Capture the cell that displays the provided text and extract its (X, Y) central coordinate. 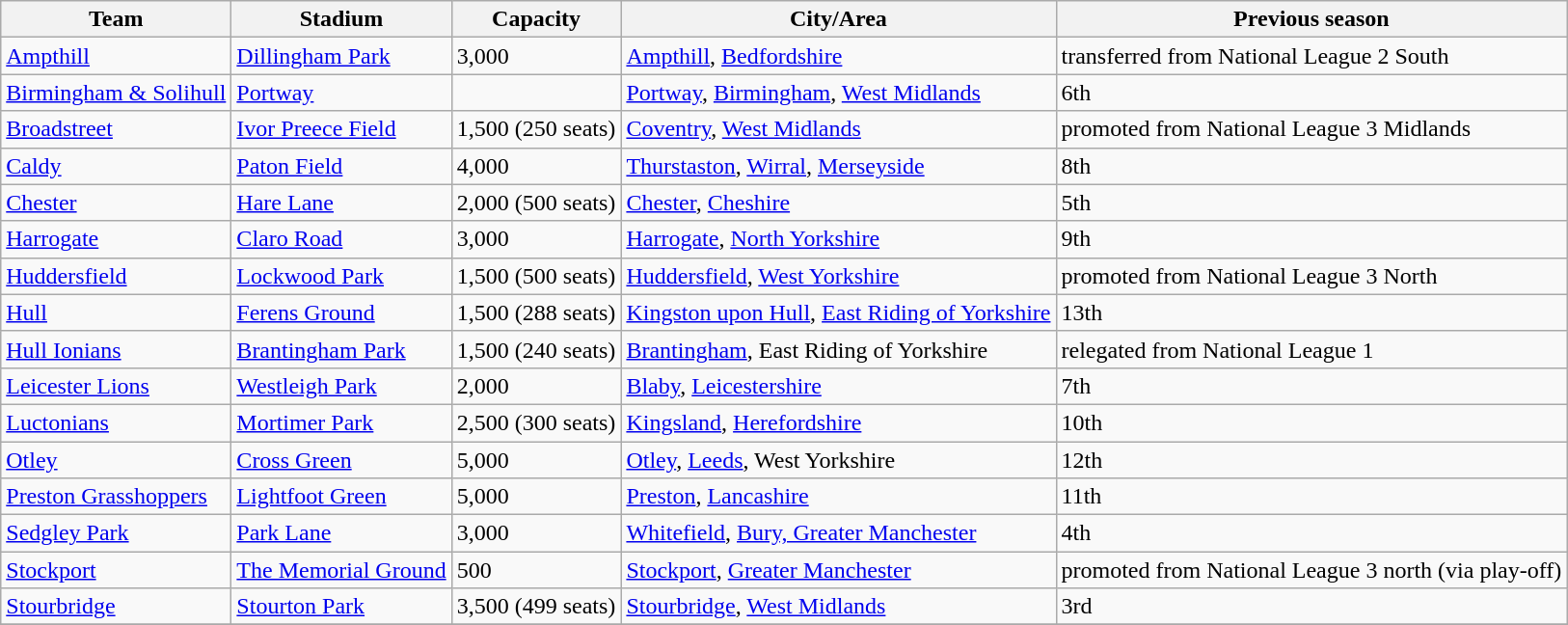
4th (1311, 533)
Whitefield, Bury, Greater Manchester (839, 533)
Portway, Birmingham, West Midlands (839, 93)
Coventry, West Midlands (839, 129)
2,000 (500 seats) (536, 203)
Harrogate, North Yorkshire (839, 239)
Hull (116, 312)
Ampthill (116, 56)
Thurstaston, Wirral, Merseyside (839, 166)
Capacity (536, 19)
City/Area (839, 19)
relegated from National League 1 (1311, 349)
Stockport (116, 570)
Previous season (1311, 19)
Cross Green (341, 460)
Chester, Cheshire (839, 203)
Paton Field (341, 166)
Mortimer Park (341, 422)
Preston Grasshoppers (116, 497)
Stourton Park (341, 607)
Huddersfield, West Yorkshire (839, 276)
Blaby, Leicestershire (839, 386)
Birmingham & Solihull (116, 93)
transferred from National League 2 South (1311, 56)
Otley, Leeds, West Yorkshire (839, 460)
Brantingham Park (341, 349)
Claro Road (341, 239)
Harrogate (116, 239)
Hare Lane (341, 203)
7th (1311, 386)
Stourbridge, West Midlands (839, 607)
2,500 (300 seats) (536, 422)
5th (1311, 203)
The Memorial Ground (341, 570)
Huddersfield (116, 276)
Stockport, Greater Manchester (839, 570)
Stourbridge (116, 607)
Lockwood Park (341, 276)
4,000 (536, 166)
Ampthill, Bedfordshire (839, 56)
3rd (1311, 607)
9th (1311, 239)
Chester (116, 203)
Otley (116, 460)
Preston, Lancashire (839, 497)
10th (1311, 422)
Sedgley Park (116, 533)
11th (1311, 497)
Park Lane (341, 533)
13th (1311, 312)
Broadstreet (116, 129)
Caldy (116, 166)
Westleigh Park (341, 386)
1,500 (240 seats) (536, 349)
1,500 (288 seats) (536, 312)
Team (116, 19)
Kingston upon Hull, East Riding of Yorkshire (839, 312)
Lightfoot Green (341, 497)
Dillingham Park (341, 56)
1,500 (250 seats) (536, 129)
Hull Ionians (116, 349)
promoted from National League 3 Midlands (1311, 129)
Leicester Lions (116, 386)
Portway (341, 93)
500 (536, 570)
Stadium (341, 19)
Luctonians (116, 422)
2,000 (536, 386)
3,500 (499 seats) (536, 607)
8th (1311, 166)
6th (1311, 93)
Ferens Ground (341, 312)
promoted from National League 3 north (via play-off) (1311, 570)
Kingsland, Herefordshire (839, 422)
promoted from National League 3 North (1311, 276)
Ivor Preece Field (341, 129)
Brantingham, East Riding of Yorkshire (839, 349)
12th (1311, 460)
1,500 (500 seats) (536, 276)
